Output the [X, Y] coordinate of the center of the cell containing the given text.  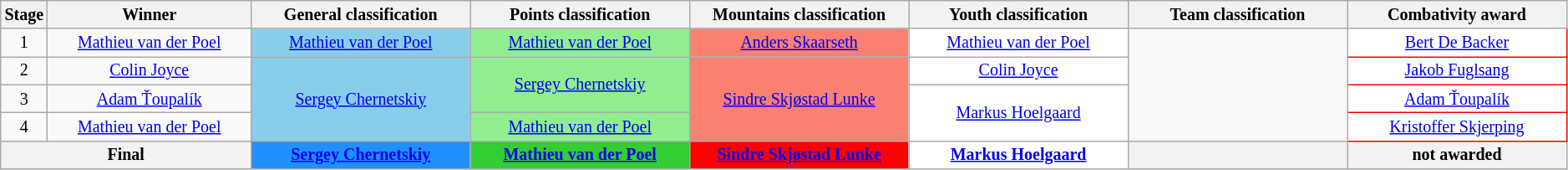
Mountains classification [799, 15]
3 [24, 99]
Combativity award [1457, 15]
Points classification [580, 15]
1 [24, 44]
General classification [361, 15]
4 [24, 127]
Winner [150, 15]
Bert De Backer [1457, 44]
2 [24, 70]
Kristoffer Skjerping [1457, 127]
Final [126, 154]
Team classification [1237, 15]
Jakob Fuglsang [1457, 70]
Youth classification [1018, 15]
Anders Skaarseth [799, 44]
Stage [24, 15]
not awarded [1457, 154]
